For the text-containing cell, return its midpoint in (X, Y) coordinate format. 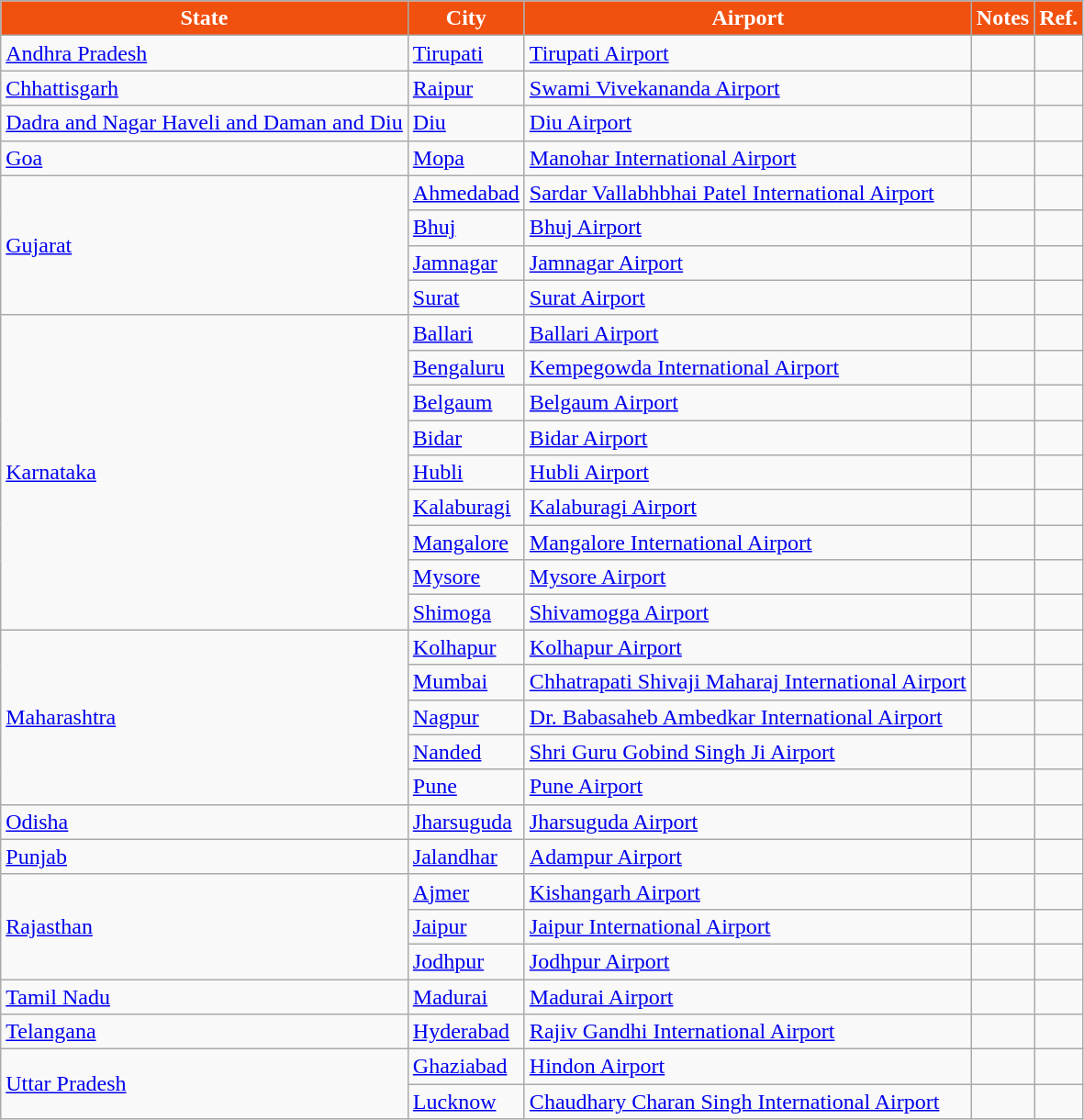
Ballari Airport (747, 332)
Ballari (466, 332)
City (466, 18)
Rajasthan (205, 926)
Dadra and Nagar Haveli and Daman and Diu (205, 123)
Raipur (466, 88)
Punjab (205, 857)
Bhuj Airport (747, 228)
Mangalore (466, 543)
Belgaum (466, 402)
Hindon Airport (747, 1067)
State (205, 18)
Hubli Airport (747, 473)
Shri Guru Gobind Singh Ji Airport (747, 752)
Gujarat (205, 245)
Maharashtra (205, 717)
Kalaburagi Airport (747, 508)
Karnataka (205, 472)
Kalaburagi (466, 508)
Surat Airport (747, 297)
Tirupati (466, 53)
Notes (1002, 18)
Goa (205, 158)
Surat (466, 297)
Jamnagar Airport (747, 263)
Madurai Airport (747, 996)
Tamil Nadu (205, 996)
Belgaum Airport (747, 402)
Lucknow (466, 1102)
Jaipur (466, 926)
Andhra Pradesh (205, 53)
Odisha (205, 822)
Ghaziabad (466, 1067)
Ajmer (466, 891)
Hubli (466, 473)
Nanded (466, 752)
Jaipur International Airport (747, 926)
Kishangarh Airport (747, 891)
Dr. Babasaheb Ambedkar International Airport (747, 717)
Bidar Airport (747, 438)
Shimoga (466, 612)
Ref. (1059, 18)
Swami Vivekananda Airport (747, 88)
Kolhapur (466, 647)
Jharsuguda Airport (747, 822)
Diu Airport (747, 123)
Jamnagar (466, 263)
Diu (466, 123)
Pune (466, 787)
Shivamogga Airport (747, 612)
Jharsuguda (466, 822)
Chhattisgarh (205, 88)
Nagpur (466, 717)
Uttar Pradesh (205, 1084)
Mysore (466, 577)
Tirupati Airport (747, 53)
Pune Airport (747, 787)
Ahmedabad (466, 193)
Manohar International Airport (747, 158)
Jodhpur Airport (747, 961)
Adampur Airport (747, 857)
Airport (747, 18)
Jalandhar (466, 857)
Mangalore International Airport (747, 543)
Telangana (205, 1032)
Bidar (466, 438)
Jodhpur (466, 961)
Madurai (466, 996)
Bhuj (466, 228)
Kolhapur Airport (747, 647)
Chaudhary Charan Singh International Airport (747, 1102)
Kempegowda International Airport (747, 367)
Bengaluru (466, 367)
Hyderabad (466, 1032)
Mopa (466, 158)
Rajiv Gandhi International Airport (747, 1032)
Mumbai (466, 682)
Sardar Vallabhbhai Patel International Airport (747, 193)
Chhatrapati Shivaji Maharaj International Airport (747, 682)
Mysore Airport (747, 577)
